For the text-containing cell, return its midpoint in [x, y] coordinate format. 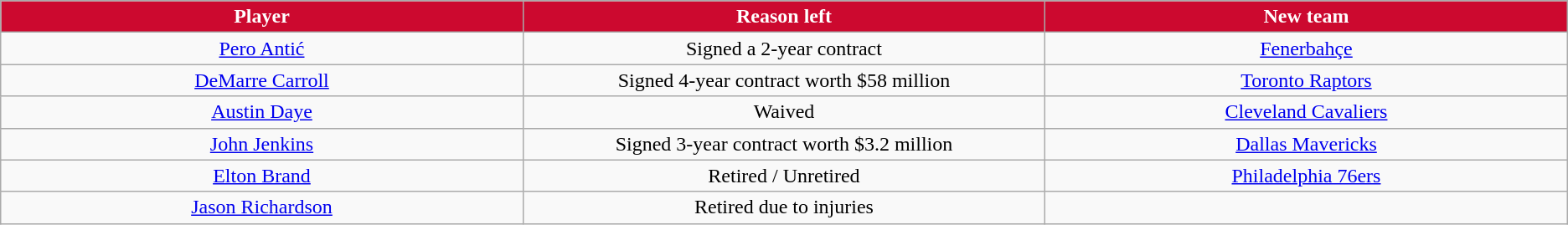
Signed 4-year contract worth $58 million [784, 80]
DeMarre Carroll [261, 80]
Pero Antić [261, 49]
Retired / Unretired [784, 176]
Waived [784, 112]
John Jenkins [261, 144]
Reason left [784, 17]
Dallas Mavericks [1307, 144]
Retired due to injuries [784, 207]
Elton Brand [261, 176]
Signed a 2-year contract [784, 49]
Philadelphia 76ers [1307, 176]
Fenerbahçe [1307, 49]
Toronto Raptors [1307, 80]
Player [261, 17]
Austin Daye [261, 112]
Jason Richardson [261, 207]
Signed 3-year contract worth $3.2 million [784, 144]
Cleveland Cavaliers [1307, 112]
New team [1307, 17]
